Detect which cell encompasses the target text, then output its (x, y) center coordinate. 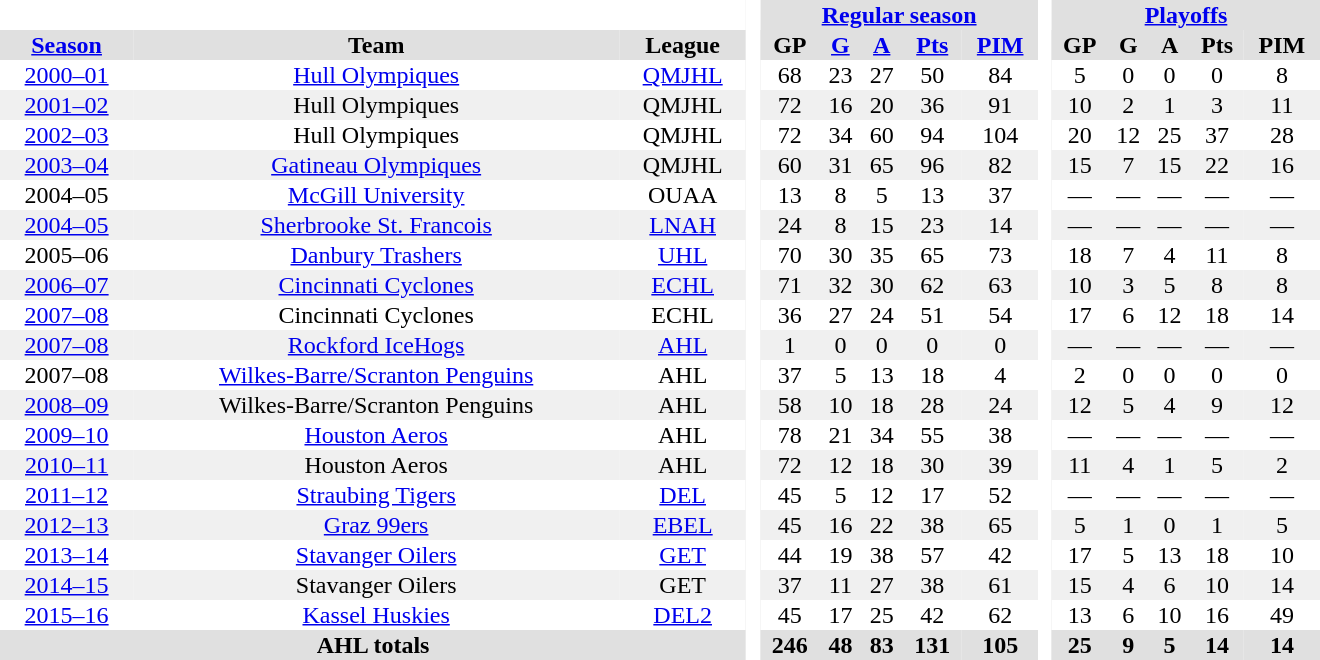
Gatineau Olympiques (376, 165)
DEL2 (682, 615)
Rockford IceHogs (376, 345)
50 (932, 75)
2014–15 (66, 585)
Playoffs (1186, 15)
2008–09 (66, 405)
68 (790, 75)
Straubing Tigers (376, 495)
84 (1000, 75)
Graz 99ers (376, 525)
UHL (682, 255)
Danbury Trashers (376, 255)
83 (882, 645)
2011–12 (66, 495)
246 (790, 645)
Kassel Huskies (376, 615)
63 (1000, 285)
58 (790, 405)
71 (790, 285)
2000–01 (66, 75)
Team (376, 45)
2003–04 (66, 165)
2009–10 (66, 435)
131 (932, 645)
44 (790, 555)
Season (66, 45)
96 (932, 165)
Regular season (899, 15)
EBEL (682, 525)
31 (840, 165)
2010–11 (66, 465)
2012–13 (66, 525)
39 (1000, 465)
League (682, 45)
32 (840, 285)
2001–02 (66, 105)
McGill University (376, 195)
48 (840, 645)
51 (932, 315)
2006–07 (66, 285)
49 (1282, 615)
54 (1000, 315)
78 (790, 435)
DEL (682, 495)
82 (1000, 165)
91 (1000, 105)
OUAA (682, 195)
94 (932, 135)
70 (790, 255)
57 (932, 555)
19 (840, 555)
52 (1000, 495)
73 (1000, 255)
105 (1000, 645)
35 (882, 255)
104 (1000, 135)
21 (840, 435)
LNAH (682, 225)
2013–14 (66, 555)
Sherbrooke St. Francois (376, 225)
2002–03 (66, 135)
AHL totals (373, 645)
61 (1000, 585)
2005–06 (66, 255)
2015–16 (66, 615)
55 (932, 435)
